Detect which cell encompasses the target text, then output its (x, y) center coordinate. 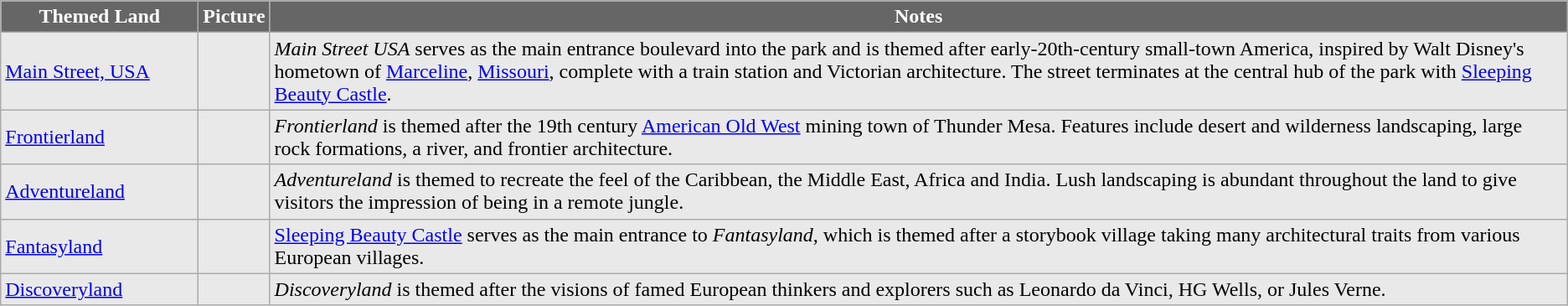
Picture (235, 17)
Notes (918, 17)
Fantasyland (100, 246)
Frontierland (100, 137)
Themed Land (100, 17)
Discoveryland is themed after the visions of famed European thinkers and explorers such as Leonardo da Vinci, HG Wells, or Jules Verne. (918, 289)
Adventureland (100, 191)
Main Street, USA (100, 71)
Discoveryland (100, 289)
